Output the [X, Y] coordinate of the center of the cell containing the given text.  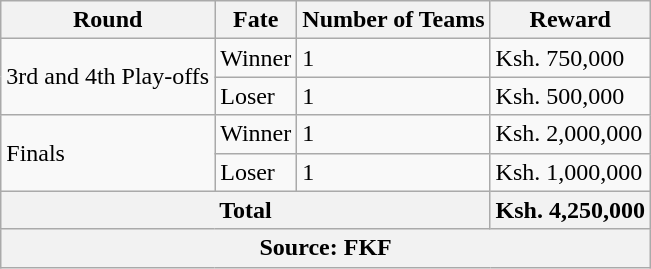
Ksh. 2,000,000 [570, 134]
Number of Teams [394, 20]
3rd and 4th Play-offs [108, 77]
Fate [256, 20]
Finals [108, 153]
Reward [570, 20]
Total [246, 210]
Ksh. 750,000 [570, 58]
Ksh. 1,000,000 [570, 172]
Ksh. 500,000 [570, 96]
Round [108, 20]
Ksh. 4,250,000 [570, 210]
Source: FKF [326, 248]
